Capture the cell that displays the provided text and extract its (x, y) central coordinate. 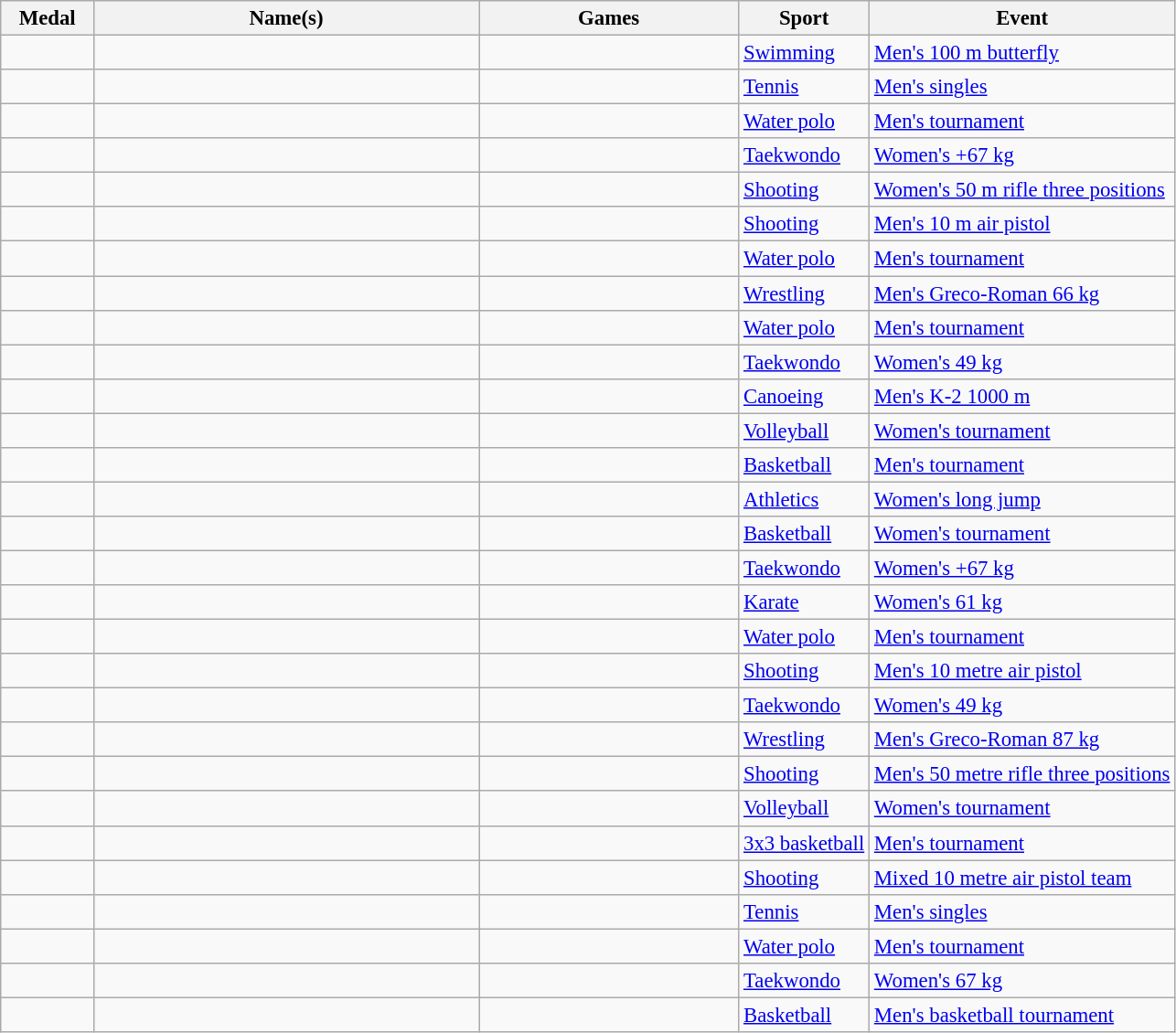
Sport (805, 18)
3x3 basketball (805, 843)
Canoeing (805, 396)
Swimming (805, 53)
Men's K-2 1000 m (1022, 396)
Men's basketball tournament (1022, 1015)
Men's 100 m butterfly (1022, 53)
Medal (48, 18)
Games (609, 18)
Men's 10 m air pistol (1022, 224)
Athletics (805, 499)
Men's 50 metre rifle three positions (1022, 774)
Event (1022, 18)
Men's Greco-Roman 66 kg (1022, 293)
Men's 10 metre air pistol (1022, 671)
Women's 50 m rifle three positions (1022, 190)
Women's long jump (1022, 499)
Men's Greco-Roman 87 kg (1022, 740)
Name(s) (287, 18)
Women's 61 kg (1022, 602)
Women's 67 kg (1022, 981)
Karate (805, 602)
Mixed 10 metre air pistol team (1022, 878)
